Capture the cell that displays the provided text and extract its [x, y] central coordinate. 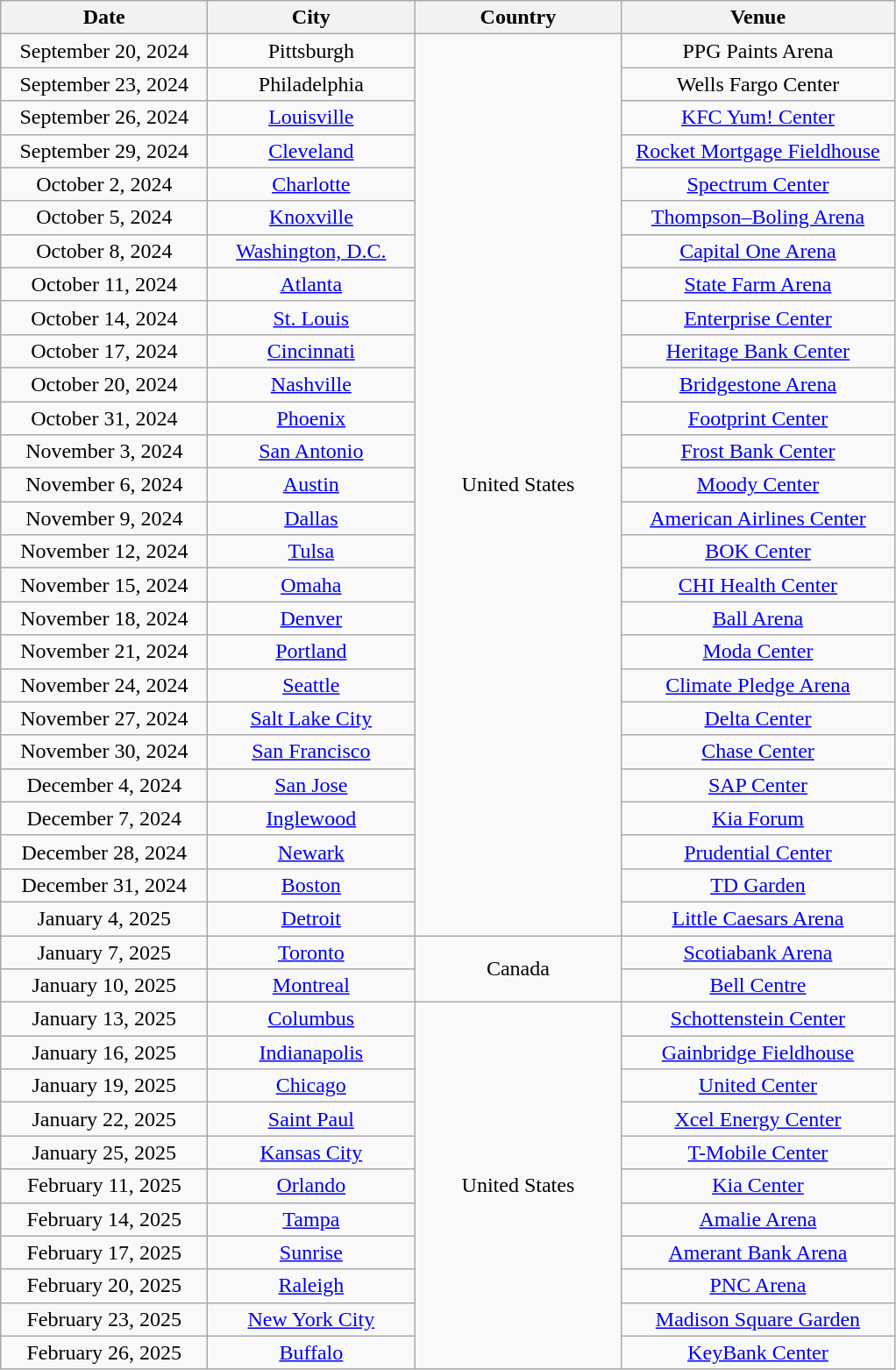
Cleveland [311, 151]
Little Caesars Arena [757, 918]
October 14, 2024 [104, 318]
November 18, 2024 [104, 618]
KFC Yum! Center [757, 118]
Moda Center [757, 652]
December 7, 2024 [104, 818]
Bell Centre [757, 986]
PPG Paints Arena [757, 51]
Cincinnati [311, 351]
St. Louis [311, 318]
KeyBank Center [757, 1352]
Orlando [311, 1186]
Kansas City [311, 1152]
BOK Center [757, 552]
September 20, 2024 [104, 51]
Madison Square Garden [757, 1319]
Canada [518, 968]
Inglewood [311, 818]
Frost Bank Center [757, 452]
Nashville [311, 384]
Denver [311, 618]
Knoxville [311, 218]
October 2, 2024 [104, 184]
November 9, 2024 [104, 518]
October 17, 2024 [104, 351]
November 15, 2024 [104, 585]
February 20, 2025 [104, 1286]
January 16, 2025 [104, 1052]
Tampa [311, 1219]
Atlanta [311, 284]
Newark [311, 852]
New York City [311, 1319]
Buffalo [311, 1352]
Bridgestone Arena [757, 384]
October 5, 2024 [104, 218]
Austin [311, 485]
Detroit [311, 918]
Prudential Center [757, 852]
Climate Pledge Arena [757, 685]
Tulsa [311, 552]
September 29, 2024 [104, 151]
Capital One Arena [757, 251]
January 7, 2025 [104, 952]
September 23, 2024 [104, 84]
Salt Lake City [311, 718]
Wells Fargo Center [757, 84]
Kia Forum [757, 818]
Venue [757, 18]
T-Mobile Center [757, 1152]
Amalie Arena [757, 1219]
United Center [757, 1086]
December 4, 2024 [104, 785]
Columbus [311, 1019]
Heritage Bank Center [757, 351]
Phoenix [311, 418]
Country [518, 18]
February 11, 2025 [104, 1186]
November 30, 2024 [104, 752]
Delta Center [757, 718]
Omaha [311, 585]
October 20, 2024 [104, 384]
November 12, 2024 [104, 552]
Louisville [311, 118]
Gainbridge Fieldhouse [757, 1052]
January 13, 2025 [104, 1019]
Date [104, 18]
November 21, 2024 [104, 652]
San Francisco [311, 752]
Rocket Mortgage Fieldhouse [757, 151]
Chase Center [757, 752]
Spectrum Center [757, 184]
Kia Center [757, 1186]
Moody Center [757, 485]
October 31, 2024 [104, 418]
February 17, 2025 [104, 1252]
Ball Arena [757, 618]
SAP Center [757, 785]
October 8, 2024 [104, 251]
Enterprise Center [757, 318]
September 26, 2024 [104, 118]
Indianapolis [311, 1052]
Sunrise [311, 1252]
CHI Health Center [757, 585]
San Antonio [311, 452]
Toronto [311, 952]
Boston [311, 885]
Footprint Center [757, 418]
Amerant Bank Arena [757, 1252]
Philadelphia [311, 84]
October 11, 2024 [104, 284]
December 31, 2024 [104, 885]
Saint Paul [311, 1119]
November 3, 2024 [104, 452]
City [311, 18]
Xcel Energy Center [757, 1119]
January 19, 2025 [104, 1086]
Washington, D.C. [311, 251]
February 26, 2025 [104, 1352]
Thompson–Boling Arena [757, 218]
Raleigh [311, 1286]
November 24, 2024 [104, 685]
TD Garden [757, 885]
Dallas [311, 518]
December 28, 2024 [104, 852]
Scotiabank Arena [757, 952]
Pittsburgh [311, 51]
San Jose [311, 785]
Chicago [311, 1086]
Seattle [311, 685]
Montreal [311, 986]
PNC Arena [757, 1286]
February 23, 2025 [104, 1319]
February 14, 2025 [104, 1219]
January 10, 2025 [104, 986]
Schottenstein Center [757, 1019]
January 4, 2025 [104, 918]
November 6, 2024 [104, 485]
November 27, 2024 [104, 718]
State Farm Arena [757, 284]
Charlotte [311, 184]
January 25, 2025 [104, 1152]
American Airlines Center [757, 518]
January 22, 2025 [104, 1119]
Portland [311, 652]
